Determine the [x, y] coordinate at the center of the cell enclosing the given text.  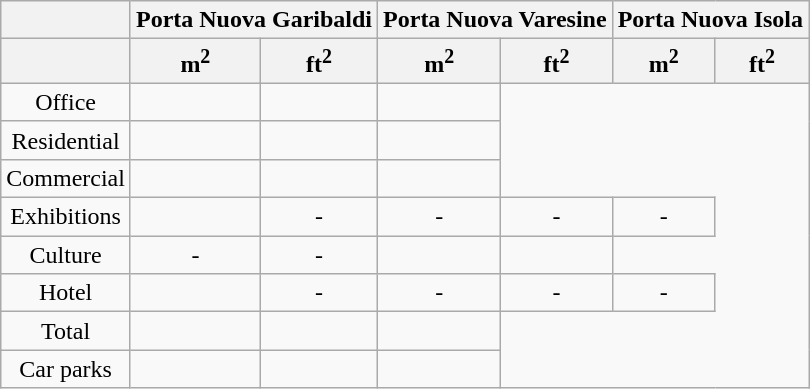
Porta Nuova Isola [710, 20]
Culture [66, 255]
Porta Nuova Garibaldi [254, 20]
Commercial [66, 178]
Residential [66, 140]
Office [66, 102]
Car parks [66, 369]
Porta Nuova Varesine [496, 20]
Total [66, 331]
Hotel [66, 293]
Exhibitions [66, 217]
